Detect which cell encompasses the target text, then output its (X, Y) center coordinate. 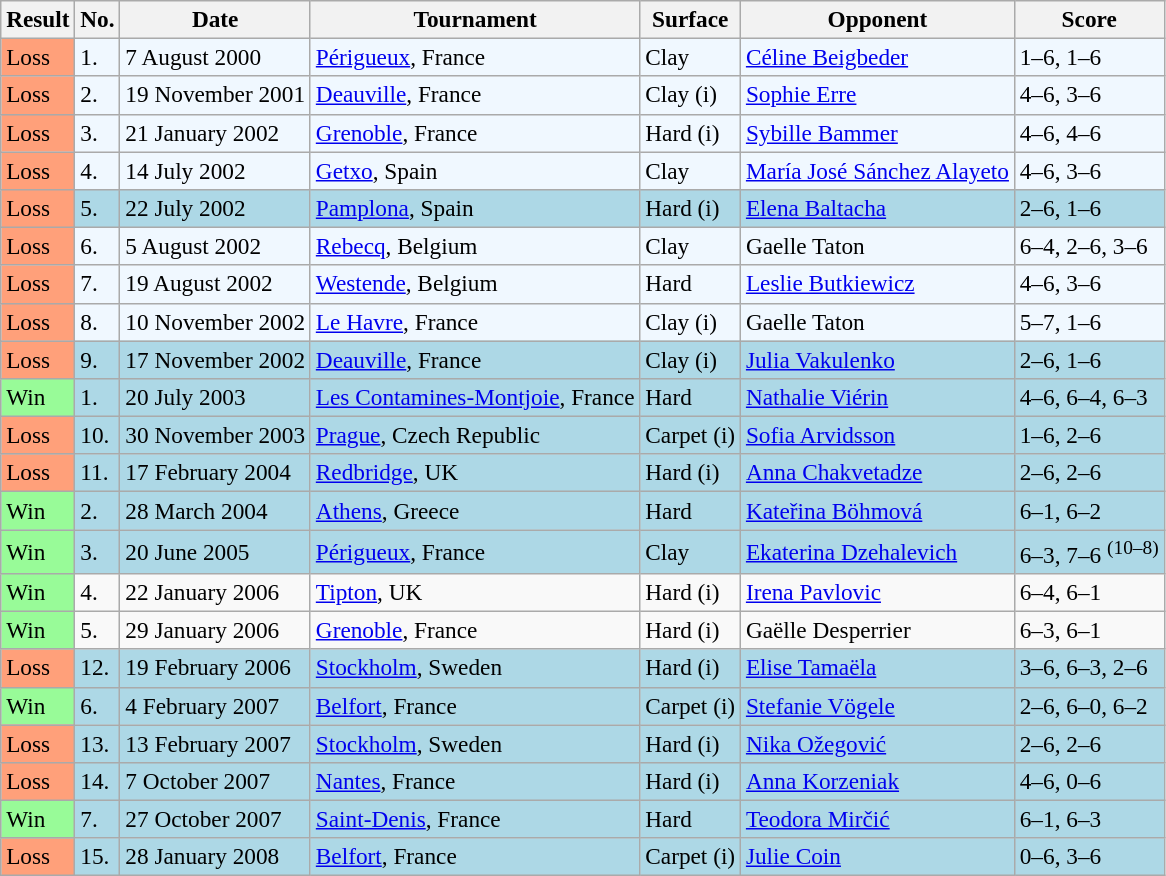
Redbridge, UK (474, 473)
19 August 2002 (215, 284)
Rebecq, Belgium (474, 246)
Date (215, 19)
22 July 2002 (215, 208)
4–6, 0–6 (1089, 781)
6–4, 2–6, 3–6 (1089, 246)
Tipton, UK (474, 592)
Gaëlle Desperrier (878, 630)
5 August 2002 (215, 246)
Elise Tamaëla (878, 668)
Julia Vakulenko (878, 359)
Nathalie Viérin (878, 397)
María José Sánchez Alayeto (878, 170)
19 February 2006 (215, 668)
19 November 2001 (215, 95)
Nika Ožegović (878, 743)
15. (98, 857)
Ekaterina Dzehalevich (878, 551)
17 November 2002 (215, 359)
27 October 2007 (215, 819)
22 January 2006 (215, 592)
30 November 2003 (215, 435)
Sofia Arvidsson (878, 435)
Westende, Belgium (474, 284)
0–6, 3–6 (1089, 857)
6–1, 6–2 (1089, 510)
10 November 2002 (215, 322)
Pamplona, Spain (474, 208)
No. (98, 19)
Julie Coin (878, 857)
2–6, 6–0, 6–2 (1089, 706)
10. (98, 435)
Getxo, Spain (474, 170)
Result (38, 19)
Score (1089, 19)
Surface (690, 19)
Céline Beigbeder (878, 57)
4–6, 4–6 (1089, 133)
20 June 2005 (215, 551)
13 February 2007 (215, 743)
Opponent (878, 19)
11. (98, 473)
6–3, 7–6 (10–8) (1089, 551)
7 August 2000 (215, 57)
28 March 2004 (215, 510)
Prague, Czech Republic (474, 435)
Sophie Erre (878, 95)
29 January 2006 (215, 630)
Leslie Butkiewicz (878, 284)
1–6, 1–6 (1089, 57)
Irena Pavlovic (878, 592)
Anna Chakvetadze (878, 473)
Athens, Greece (474, 510)
5–7, 1–6 (1089, 322)
20 July 2003 (215, 397)
Les Contamines-Montjoie, France (474, 397)
3–6, 6–3, 2–6 (1089, 668)
1–6, 2–6 (1089, 435)
12. (98, 668)
Teodora Mirčić (878, 819)
7 October 2007 (215, 781)
4 February 2007 (215, 706)
Stefanie Vögele (878, 706)
14. (98, 781)
21 January 2002 (215, 133)
Sybille Bammer (878, 133)
6–3, 6–1 (1089, 630)
28 January 2008 (215, 857)
6–1, 6–3 (1089, 819)
6–4, 6–1 (1089, 592)
Nantes, France (474, 781)
Tournament (474, 19)
8. (98, 322)
Le Havre, France (474, 322)
13. (98, 743)
4–6, 6–4, 6–3 (1089, 397)
Kateřina Böhmová (878, 510)
Saint-Denis, France (474, 819)
14 July 2002 (215, 170)
Elena Baltacha (878, 208)
17 February 2004 (215, 473)
Anna Korzeniak (878, 781)
9. (98, 359)
